Provide the (x, y) coordinate of the cell's center where the given text is located.  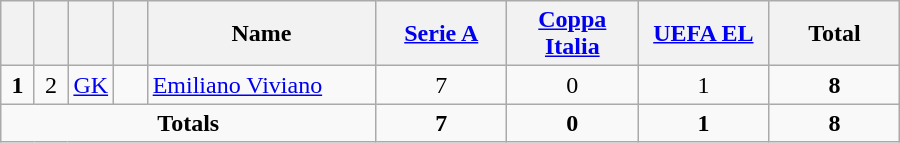
GK (91, 85)
UEFA EL (704, 34)
Coppa Italia (572, 34)
Totals (188, 123)
Serie A (442, 34)
Total (834, 34)
2 (51, 85)
Name (262, 34)
Emiliano Viviano (262, 85)
